Output the [x, y] coordinate of the center of the cell containing the given text.  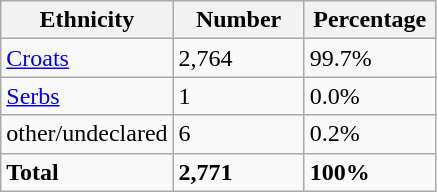
1 [238, 96]
0.0% [370, 96]
2,771 [238, 172]
6 [238, 134]
Number [238, 20]
99.7% [370, 58]
2,764 [238, 58]
Ethnicity [87, 20]
other/undeclared [87, 134]
Total [87, 172]
0.2% [370, 134]
Serbs [87, 96]
Percentage [370, 20]
100% [370, 172]
Croats [87, 58]
